Return the [x, y] coordinate for the center point of the cell that contains the specified text.  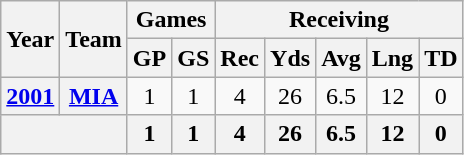
Avg [342, 58]
Year [30, 39]
Yds [290, 58]
TD [441, 58]
Rec [240, 58]
GS [194, 58]
Games [170, 20]
GP [149, 58]
Team [94, 39]
2001 [30, 96]
MIA [94, 96]
Lng [392, 58]
Receiving [339, 20]
